Output the [x, y] coordinate of the center of the cell containing the given text.  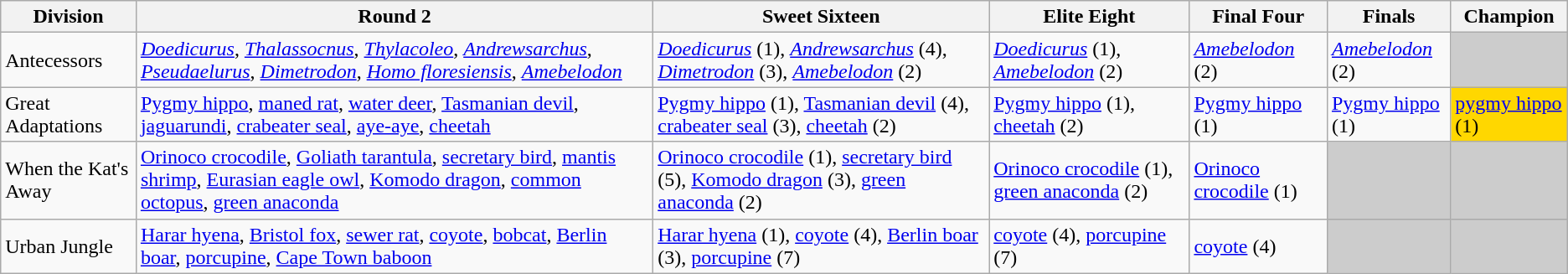
Elite Eight [1089, 17]
Division [69, 17]
Doedicurus (1), Andrewsarchus (4), Dimetrodon (3), Amebelodon (2) [821, 60]
Orinoco crocodile, Goliath tarantula, secretary bird, mantis shrimp, Eurasian eagle owl, Komodo dragon, common octopus, green anaconda [394, 180]
Harar hyena, Bristol fox, sewer rat, coyote, bobcat, Berlin boar, porcupine, Cape Town baboon [394, 246]
Pygmy hippo, maned rat, water deer, Tasmanian devil, jaguarundi, crabeater seal, aye-aye, cheetah [394, 114]
When the Kat's Away [69, 180]
Finals [1389, 17]
coyote (4), porcupine (7) [1089, 246]
Champion [1509, 17]
Round 2 [394, 17]
Orinoco crocodile (1) [1258, 180]
Harar hyena (1), coyote (4), Berlin boar (3), porcupine (7) [821, 246]
Doedicurus, Thalassocnus, Thylacoleo, Andrewsarchus, Pseudaelurus, Dimetrodon, Homo floresiensis, Amebelodon [394, 60]
Urban Jungle [69, 246]
Doedicurus (1), Amebelodon (2) [1089, 60]
Sweet Sixteen [821, 17]
coyote (4) [1258, 246]
Pygmy hippo (1), Tasmanian devil (4), crabeater seal (3), cheetah (2) [821, 114]
Orinoco crocodile (1), green anaconda (2) [1089, 180]
Final Four [1258, 17]
Pygmy hippo (1), cheetah (2) [1089, 114]
Great Adaptations [69, 114]
Antecessors [69, 60]
Orinoco crocodile (1), secretary bird (5), Komodo dragon (3), green anaconda (2) [821, 180]
pygmy hippo (1) [1509, 114]
